Capture the cell that displays the provided text and extract its (X, Y) central coordinate. 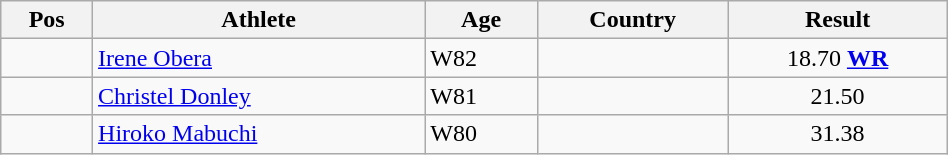
W82 (482, 58)
Result (838, 20)
Hiroko Mabuchi (259, 134)
Pos (47, 20)
W81 (482, 96)
Age (482, 20)
21.50 (838, 96)
18.70 WR (838, 58)
Athlete (259, 20)
W80 (482, 134)
31.38 (838, 134)
Country (632, 20)
Christel Donley (259, 96)
Irene Obera (259, 58)
